Output the [X, Y] coordinate of the center of the cell containing the given text.  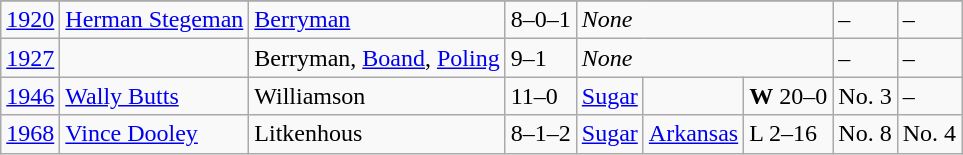
1968 [30, 134]
Vince Dooley [154, 134]
L 2–16 [788, 134]
8–1–2 [540, 134]
Wally Butts [154, 96]
W 20–0 [788, 96]
1920 [30, 20]
Berryman, Boand, Poling [377, 58]
No. 8 [865, 134]
11–0 [540, 96]
Berryman [377, 20]
9–1 [540, 58]
1927 [30, 58]
Arkansas [693, 134]
No. 3 [865, 96]
Williamson [377, 96]
No. 4 [929, 134]
1946 [30, 96]
8–0–1 [540, 20]
Herman Stegeman [154, 20]
Litkenhous [377, 134]
